For the text-containing cell, return its midpoint in [X, Y] coordinate format. 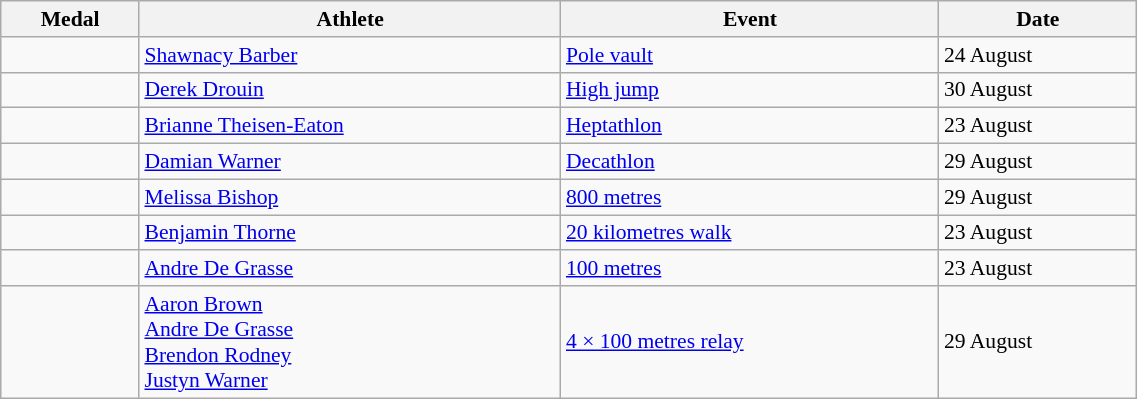
24 August [1038, 55]
Brianne Theisen-Eaton [350, 126]
Decathlon [750, 162]
800 metres [750, 197]
Athlete [350, 19]
Shawnacy Barber [350, 55]
Andre De Grasse [350, 269]
Event [750, 19]
Melissa Bishop [350, 197]
High jump [750, 90]
4 × 100 metres relay [750, 342]
Heptathlon [750, 126]
Damian Warner [350, 162]
Medal [70, 19]
30 August [1038, 90]
Aaron BrownAndre De GrasseBrendon RodneyJustyn Warner [350, 342]
Date [1038, 19]
20 kilometres walk [750, 233]
Benjamin Thorne [350, 233]
Derek Drouin [350, 90]
Pole vault [750, 55]
100 metres [750, 269]
